From the cell containing the given text, extract its center point as (X, Y) coordinate. 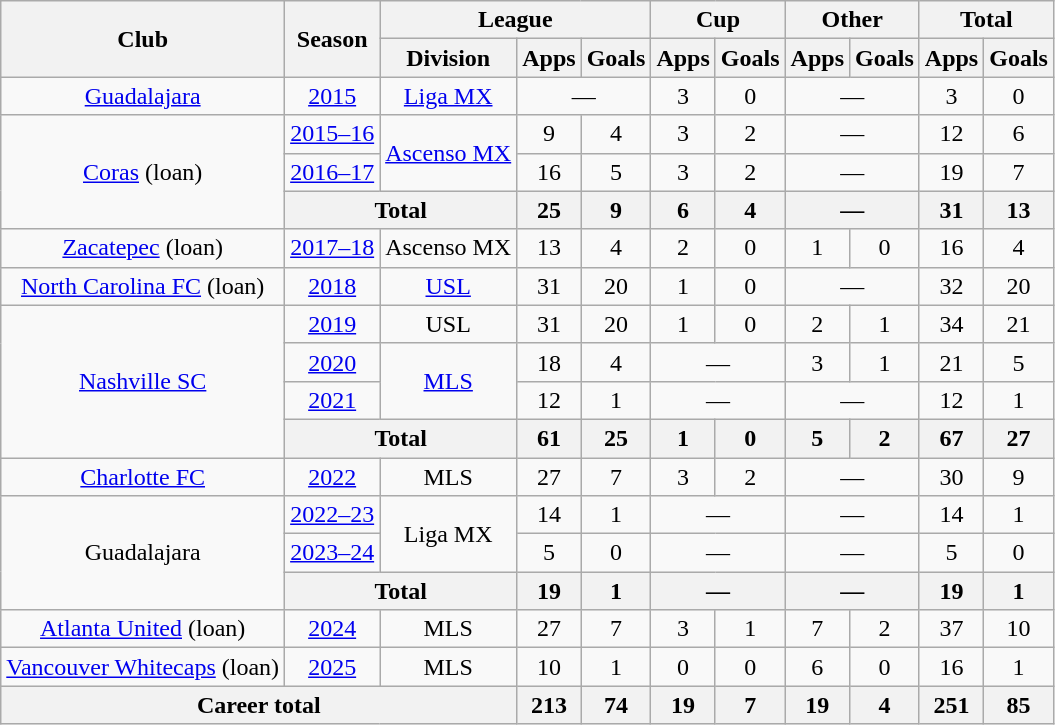
2025 (332, 667)
Division (448, 58)
Nashville SC (143, 381)
Charlotte FC (143, 477)
2017–18 (332, 248)
213 (549, 705)
30 (951, 477)
67 (951, 438)
2015–16 (332, 134)
251 (951, 705)
2019 (332, 324)
League (516, 20)
2018 (332, 286)
North Carolina FC (loan) (143, 286)
74 (616, 705)
37 (951, 629)
85 (1019, 705)
2015 (332, 96)
Career total (259, 705)
Vancouver Whitecaps (loan) (143, 667)
34 (951, 324)
Atlanta United (loan) (143, 629)
Coras (loan) (143, 172)
2023–24 (332, 553)
Other (852, 20)
2016–17 (332, 172)
Season (332, 39)
Zacatepec (loan) (143, 248)
32 (951, 286)
2021 (332, 400)
2022–23 (332, 515)
2024 (332, 629)
61 (549, 438)
2020 (332, 362)
18 (549, 362)
Cup (718, 20)
Club (143, 39)
2022 (332, 477)
